Search for the cell housing the specified text and yield its [X, Y] center coordinate. 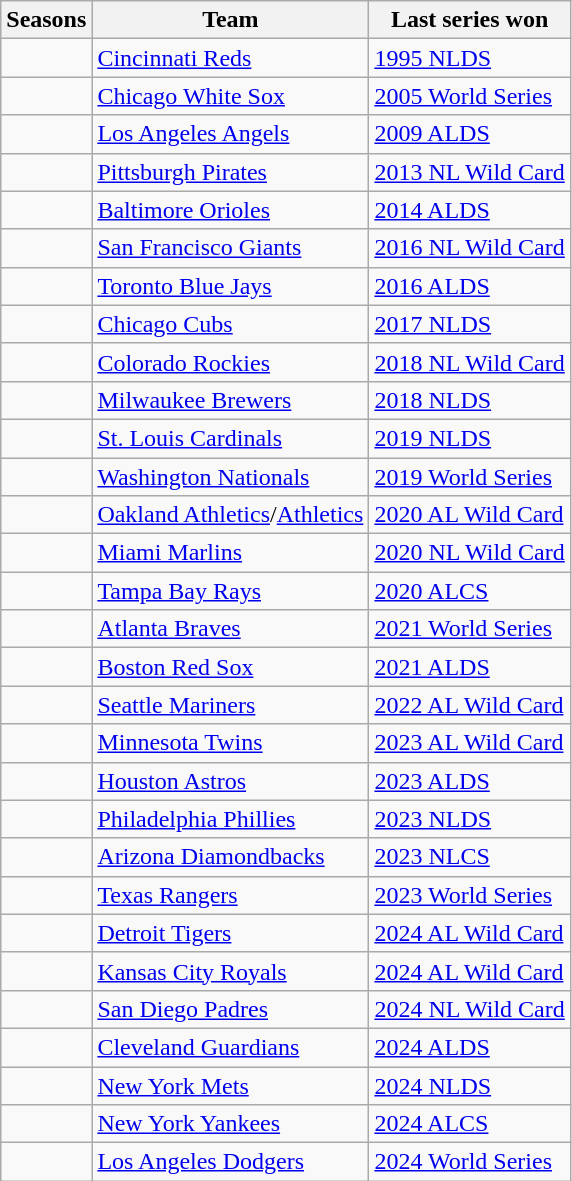
2018 NLDS [470, 400]
2023 NLCS [470, 857]
2024 World Series [470, 1162]
2024 ALDS [470, 1047]
Pittsburgh Pirates [230, 172]
2022 AL Wild Card [470, 705]
Philadelphia Phillies [230, 819]
Seattle Mariners [230, 705]
Miami Marlins [230, 553]
Los Angeles Angels [230, 134]
Boston Red Sox [230, 667]
Minnesota Twins [230, 743]
Baltimore Orioles [230, 210]
2019 NLDS [470, 438]
2017 NLDS [470, 324]
San Diego Padres [230, 1009]
Cincinnati Reds [230, 58]
Oakland Athletics/Athletics [230, 515]
Last series won [470, 20]
Seasons [46, 20]
2016 ALDS [470, 286]
Atlanta Braves [230, 629]
2023 NLDS [470, 819]
Los Angeles Dodgers [230, 1162]
2024 NLDS [470, 1085]
2018 NL Wild Card [470, 362]
2021 World Series [470, 629]
2023 AL Wild Card [470, 743]
Tampa Bay Rays [230, 591]
2013 NL Wild Card [470, 172]
Colorado Rockies [230, 362]
Team [230, 20]
2016 NL Wild Card [470, 248]
2014 ALDS [470, 210]
2020 ALCS [470, 591]
2024 ALCS [470, 1124]
2019 World Series [470, 477]
Cleveland Guardians [230, 1047]
Chicago Cubs [230, 324]
2023 ALDS [470, 781]
1995 NLDS [470, 58]
Detroit Tigers [230, 933]
Chicago White Sox [230, 96]
Washington Nationals [230, 477]
St. Louis Cardinals [230, 438]
2020 NL Wild Card [470, 553]
Texas Rangers [230, 895]
New York Yankees [230, 1124]
Kansas City Royals [230, 971]
Houston Astros [230, 781]
2023 World Series [470, 895]
Milwaukee Brewers [230, 400]
2009 ALDS [470, 134]
2024 NL Wild Card [470, 1009]
2021 ALDS [470, 667]
San Francisco Giants [230, 248]
2020 AL Wild Card [470, 515]
2005 World Series [470, 96]
Arizona Diamondbacks [230, 857]
Toronto Blue Jays [230, 286]
New York Mets [230, 1085]
